For the text-containing cell, return its midpoint in [x, y] coordinate format. 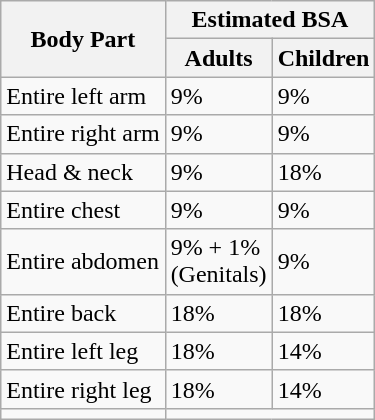
Entire chest [83, 210]
Head & neck [83, 172]
Entire left arm [83, 96]
Entire back [83, 313]
Children [324, 58]
Entire left leg [83, 351]
Estimated BSA [270, 20]
Entire right leg [83, 389]
Entire abdomen [83, 262]
Adults [218, 58]
Body Part [83, 39]
9% + 1%(Genitals) [218, 262]
Entire right arm [83, 134]
